Output the (x, y) coordinate of the center of the cell containing the given text.  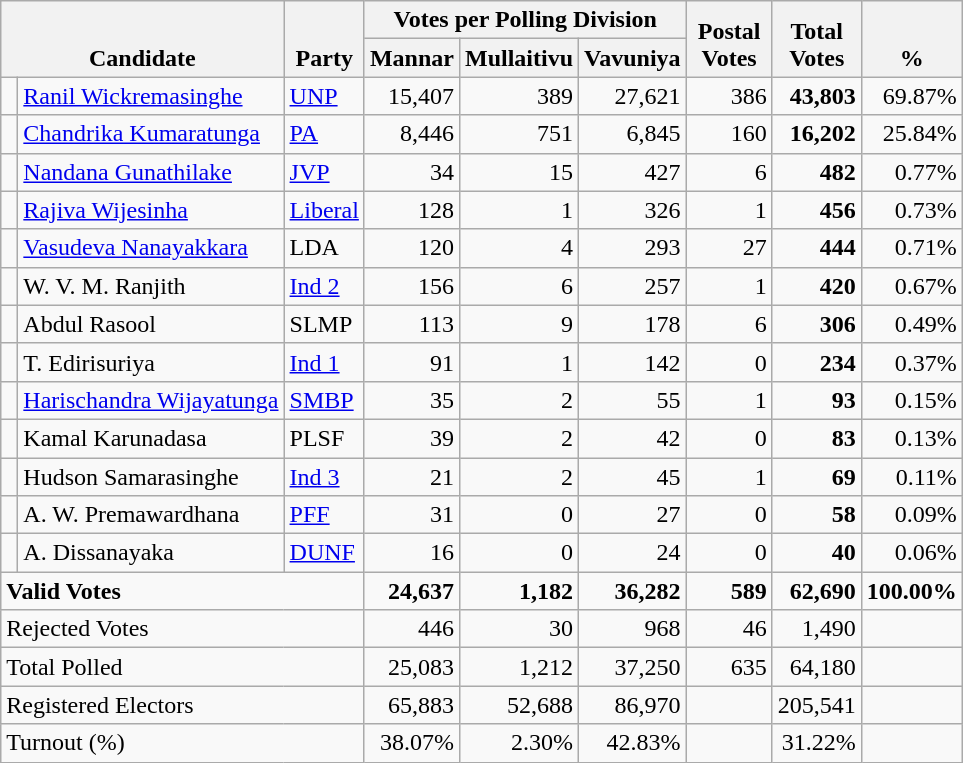
Votes per Polling Division (525, 20)
83 (816, 438)
Vasudeva Nanayakkara (151, 248)
42.83% (633, 743)
0.13% (912, 438)
45 (633, 477)
Rajiva Wijesinha (151, 210)
9 (518, 324)
15,407 (412, 96)
142 (633, 362)
37,250 (633, 667)
36,282 (633, 591)
0.37% (912, 362)
Hudson Samarasinghe (151, 477)
PLSF (324, 438)
482 (816, 172)
0.67% (912, 286)
326 (633, 210)
100.00% (912, 591)
444 (816, 248)
UNP (324, 96)
15 (518, 172)
% (912, 39)
1,182 (518, 591)
Mullaitivu (518, 58)
69 (816, 477)
589 (729, 591)
968 (633, 629)
65,883 (412, 705)
0.09% (912, 515)
43,803 (816, 96)
30 (518, 629)
0.73% (912, 210)
0.15% (912, 400)
2.30% (518, 743)
LDA (324, 248)
635 (729, 667)
293 (633, 248)
39 (412, 438)
31 (412, 515)
Valid Votes (183, 591)
35 (412, 400)
Liberal (324, 210)
0.71% (912, 248)
PFF (324, 515)
Kamal Karunadasa (151, 438)
178 (633, 324)
0.77% (912, 172)
25.84% (912, 134)
6,845 (633, 134)
24 (633, 553)
427 (633, 172)
Total Votes (816, 39)
SMBP (324, 400)
Rejected Votes (183, 629)
205,541 (816, 705)
52,688 (518, 705)
234 (816, 362)
16 (412, 553)
A. Dissanayaka (151, 553)
Candidate (142, 39)
16,202 (816, 134)
55 (633, 400)
0.11% (912, 477)
4 (518, 248)
Chandrika Kumaratunga (151, 134)
Registered Electors (183, 705)
1,212 (518, 667)
JVP (324, 172)
64,180 (816, 667)
160 (729, 134)
Harischandra Wijayatunga (151, 400)
Ind 3 (324, 477)
27,621 (633, 96)
Ind 2 (324, 286)
W. V. M. Ranjith (151, 286)
Party (324, 39)
113 (412, 324)
0.49% (912, 324)
128 (412, 210)
120 (412, 248)
Vavuniya (633, 58)
42 (633, 438)
Total Polled (183, 667)
21 (412, 477)
93 (816, 400)
1,490 (816, 629)
DUNF (324, 553)
38.07% (412, 743)
306 (816, 324)
420 (816, 286)
69.87% (912, 96)
86,970 (633, 705)
Nandana Gunathilake (151, 172)
25,083 (412, 667)
91 (412, 362)
456 (816, 210)
Mannar (412, 58)
24,637 (412, 591)
31.22% (816, 743)
T. Edirisuriya (151, 362)
A. W. Premawardhana (151, 515)
8,446 (412, 134)
257 (633, 286)
Ind 1 (324, 362)
751 (518, 134)
58 (816, 515)
PostalVotes (729, 39)
SLMP (324, 324)
62,690 (816, 591)
34 (412, 172)
40 (816, 553)
Turnout (%) (183, 743)
389 (518, 96)
PA (324, 134)
Abdul Rasool (151, 324)
46 (729, 629)
156 (412, 286)
0.06% (912, 553)
386 (729, 96)
446 (412, 629)
Ranil Wickremasinghe (151, 96)
